Provide the (X, Y) coordinate of the cell's center where the given text is located.  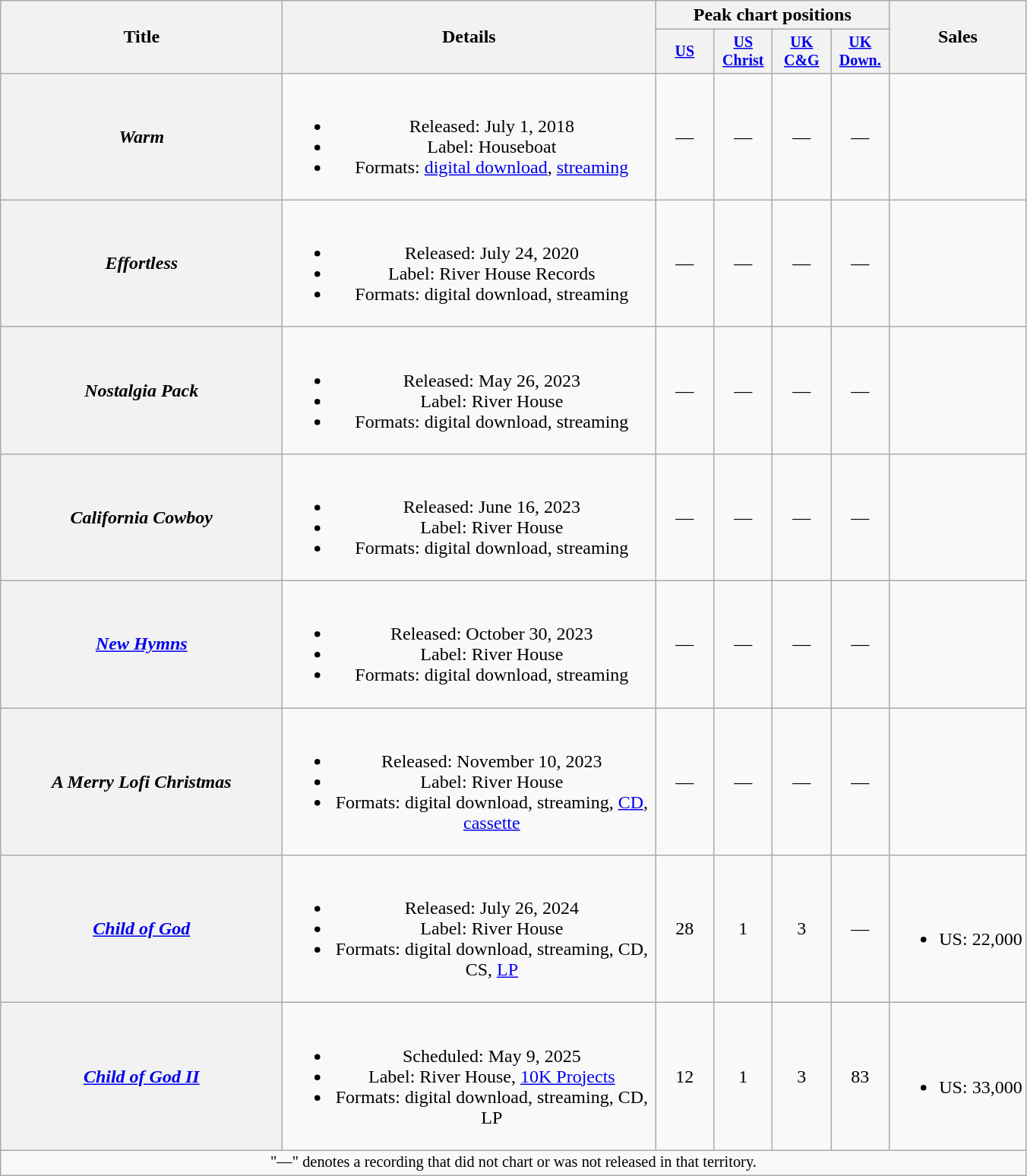
Released: November 10, 2023Label: River HouseFormats: digital download, streaming, CD, cassette (469, 782)
Effortless (141, 263)
Scheduled: May 9, 2025Label: River House, 10K ProjectsFormats: digital download, streaming, CD, LP (469, 1076)
A Merry Lofi Christmas (141, 782)
US: 33,000 (958, 1076)
New Hymns (141, 644)
Child of God II (141, 1076)
Released: July 1, 2018Label: HouseboatFormats: digital download, streaming (469, 137)
California Cowboy (141, 517)
Warm (141, 137)
Child of God (141, 929)
Sales (958, 37)
US (685, 52)
Details (469, 37)
28 (685, 929)
Released: June 16, 2023Label: River HouseFormats: digital download, streaming (469, 517)
83 (860, 1076)
UKC&G (802, 52)
US: 22,000 (958, 929)
Title (141, 37)
Released: July 24, 2020Label: River House RecordsFormats: digital download, streaming (469, 263)
"—" denotes a recording that did not chart or was not released in that territory. (513, 1163)
Released: July 26, 2024Label: River HouseFormats: digital download, streaming, CD, CS, LP (469, 929)
Nostalgia Pack (141, 390)
USChrist (743, 52)
12 (685, 1076)
UKDown. (860, 52)
Released: May 26, 2023Label: River HouseFormats: digital download, streaming (469, 390)
Released: October 30, 2023Label: River HouseFormats: digital download, streaming (469, 644)
Peak chart positions (773, 15)
